Capture the cell that displays the provided text and extract its [X, Y] central coordinate. 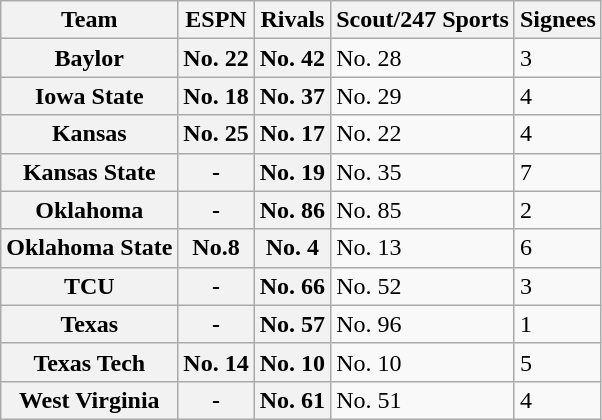
No. 85 [423, 210]
No. 17 [292, 134]
No. 25 [216, 134]
Rivals [292, 20]
No. 96 [423, 324]
No. 4 [292, 248]
Kansas State [90, 172]
No. 37 [292, 96]
No. 66 [292, 286]
No. 18 [216, 96]
Oklahoma State [90, 248]
No. 61 [292, 400]
No. 28 [423, 58]
No. 42 [292, 58]
Texas Tech [90, 362]
No. 14 [216, 362]
TCU [90, 286]
6 [558, 248]
No. 51 [423, 400]
ESPN [216, 20]
1 [558, 324]
No. 19 [292, 172]
Texas [90, 324]
Team [90, 20]
Oklahoma [90, 210]
2 [558, 210]
No. 86 [292, 210]
Signees [558, 20]
No.8 [216, 248]
No. 57 [292, 324]
5 [558, 362]
Scout/247 Sports [423, 20]
Baylor [90, 58]
No. 35 [423, 172]
Iowa State [90, 96]
West Virginia [90, 400]
No. 52 [423, 286]
No. 29 [423, 96]
Kansas [90, 134]
7 [558, 172]
No. 13 [423, 248]
